Capture the cell that displays the provided text and extract its (x, y) central coordinate. 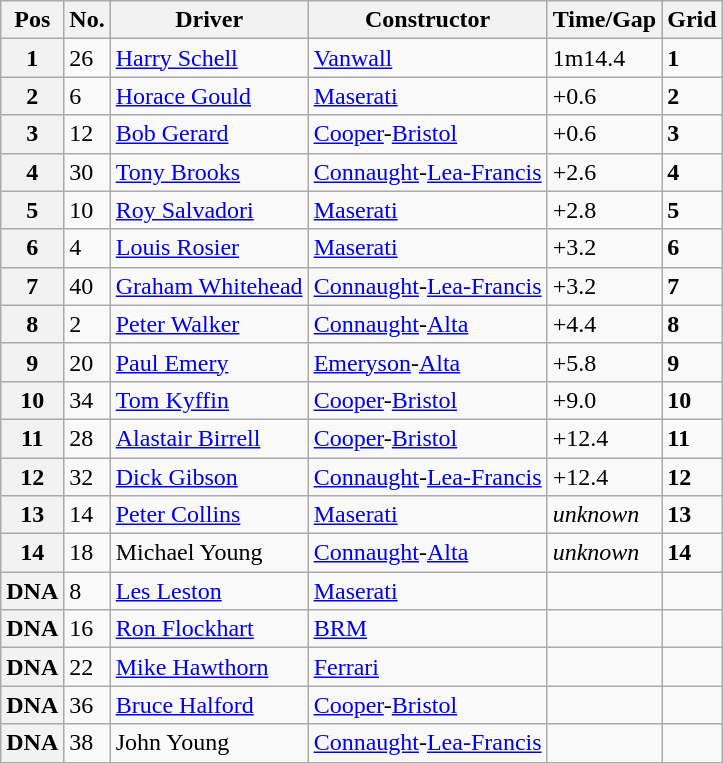
Pos (32, 20)
BRM (428, 629)
34 (87, 400)
Michael Young (209, 553)
Les Leston (209, 591)
22 (87, 667)
John Young (209, 743)
Horace Gould (209, 96)
18 (87, 553)
+4.4 (604, 324)
Graham Whitehead (209, 286)
Time/Gap (604, 20)
Alastair Birrell (209, 438)
+2.8 (604, 210)
Mike Hawthorn (209, 667)
Dick Gibson (209, 477)
16 (87, 629)
Peter Collins (209, 515)
28 (87, 438)
20 (87, 362)
Ron Flockhart (209, 629)
Vanwall (428, 58)
No. (87, 20)
Roy Salvadori (209, 210)
Grid (692, 20)
36 (87, 705)
Constructor (428, 20)
+9.0 (604, 400)
Bruce Halford (209, 705)
1m14.4 (604, 58)
30 (87, 172)
26 (87, 58)
Emeryson-Alta (428, 362)
+2.6 (604, 172)
+5.8 (604, 362)
Peter Walker (209, 324)
Tom Kyffin (209, 400)
Louis Rosier (209, 248)
Bob Gerard (209, 134)
Harry Schell (209, 58)
40 (87, 286)
Ferrari (428, 667)
Driver (209, 20)
32 (87, 477)
Tony Brooks (209, 172)
38 (87, 743)
Paul Emery (209, 362)
